For the text-containing cell, return its midpoint in (x, y) coordinate format. 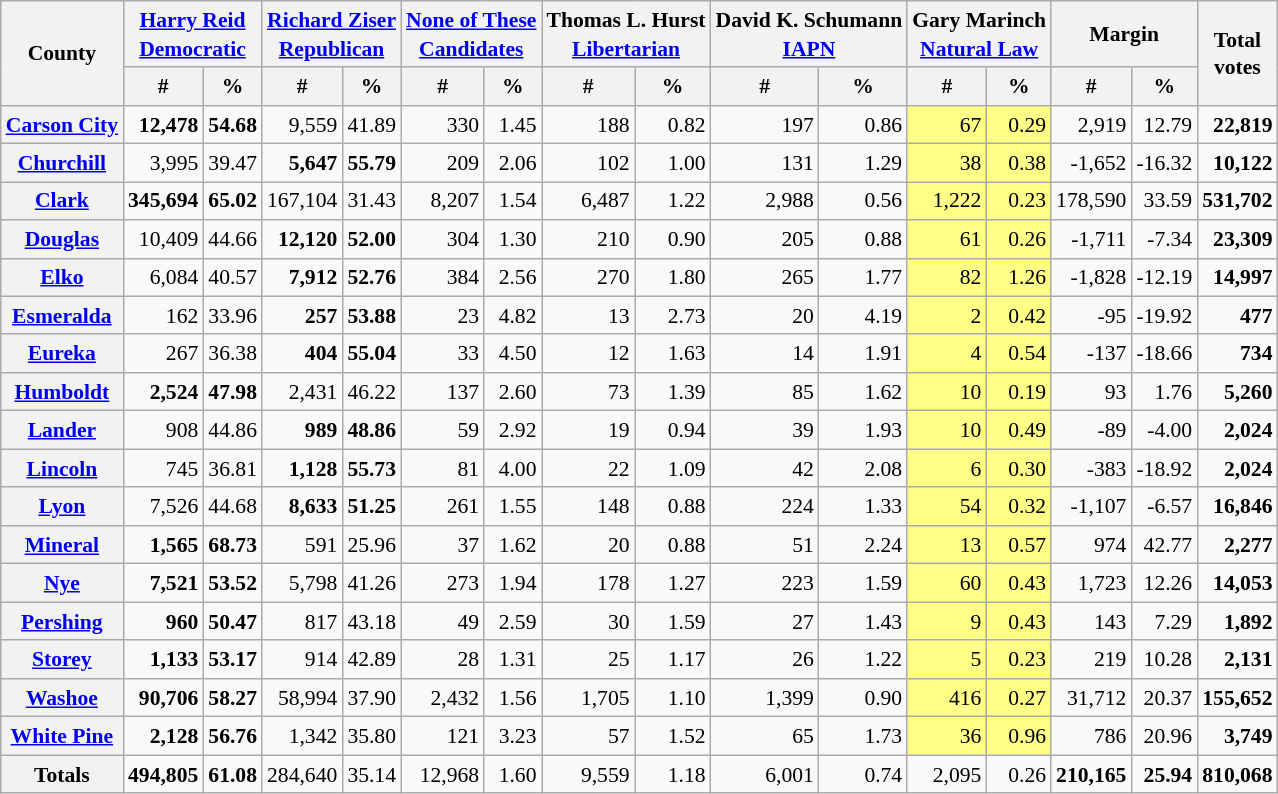
284,640 (302, 774)
12,968 (442, 774)
0.29 (1018, 125)
Carson City (62, 125)
205 (765, 239)
1.39 (673, 392)
-1,828 (1091, 277)
0.32 (1018, 507)
58.27 (232, 698)
Margin (1124, 34)
-16.32 (1164, 163)
267 (163, 354)
167,104 (302, 201)
1.00 (673, 163)
-1,652 (1091, 163)
27 (765, 621)
-1,107 (1091, 507)
35.80 (372, 736)
131 (765, 163)
121 (442, 736)
12,478 (163, 125)
Gary MarinchNatural Law (979, 34)
1,399 (765, 698)
12.26 (1164, 583)
2,524 (163, 392)
31.43 (372, 201)
-7.34 (1164, 239)
1,133 (163, 659)
1.31 (512, 659)
257 (302, 316)
14,997 (1237, 277)
28 (442, 659)
1.55 (512, 507)
2.92 (512, 430)
-383 (1091, 468)
197 (765, 125)
-95 (1091, 316)
6,084 (163, 277)
908 (163, 430)
53.52 (232, 583)
304 (442, 239)
43.18 (372, 621)
68.73 (232, 545)
188 (588, 125)
3,995 (163, 163)
61.08 (232, 774)
0.30 (1018, 468)
57 (588, 736)
49 (442, 621)
55.04 (372, 354)
16,846 (1237, 507)
5,647 (302, 163)
4.19 (863, 316)
55.79 (372, 163)
1.30 (512, 239)
58,994 (302, 698)
60 (946, 583)
39.47 (232, 163)
5,260 (1237, 392)
-1,711 (1091, 239)
David K. SchumannIAPN (810, 34)
52.00 (372, 239)
53.17 (232, 659)
0.27 (1018, 698)
-6.57 (1164, 507)
1.43 (863, 621)
93 (1091, 392)
42.89 (372, 659)
2,128 (163, 736)
20.37 (1164, 698)
31,712 (1091, 698)
Lander (62, 430)
0.82 (673, 125)
Totals (62, 774)
2,431 (302, 392)
Esmeralda (62, 316)
7,912 (302, 277)
48.86 (372, 430)
384 (442, 277)
0.57 (1018, 545)
330 (442, 125)
261 (442, 507)
33 (442, 354)
12,120 (302, 239)
1.33 (863, 507)
1.18 (673, 774)
178,590 (1091, 201)
Nye (62, 583)
25.96 (372, 545)
914 (302, 659)
9 (946, 621)
47.98 (232, 392)
404 (302, 354)
2,277 (1237, 545)
30 (588, 621)
416 (946, 698)
1.17 (673, 659)
61 (946, 239)
1.45 (512, 125)
90,706 (163, 698)
0.19 (1018, 392)
0.38 (1018, 163)
2,919 (1091, 125)
224 (765, 507)
2.59 (512, 621)
102 (588, 163)
960 (163, 621)
1,705 (588, 698)
Storey (62, 659)
12 (588, 354)
82 (946, 277)
25 (588, 659)
1.10 (673, 698)
210,165 (1091, 774)
44.66 (232, 239)
26 (765, 659)
7,521 (163, 583)
8,633 (302, 507)
786 (1091, 736)
37.90 (372, 698)
817 (302, 621)
148 (588, 507)
67 (946, 125)
4.00 (512, 468)
25.94 (1164, 774)
1.91 (863, 354)
0.96 (1018, 736)
2.08 (863, 468)
Washoe (62, 698)
54 (946, 507)
6,001 (765, 774)
65.02 (232, 201)
1.60 (512, 774)
Thomas L. HurstLibertarian (626, 34)
989 (302, 430)
4.82 (512, 316)
3.23 (512, 736)
-18.92 (1164, 468)
51 (765, 545)
1,565 (163, 545)
1.27 (673, 583)
3,749 (1237, 736)
-4.00 (1164, 430)
56.76 (232, 736)
Lincoln (62, 468)
0.74 (863, 774)
Elko (62, 277)
345,694 (163, 201)
2,432 (442, 698)
38 (946, 163)
1.80 (673, 277)
Humboldt (62, 392)
2,131 (1237, 659)
23,309 (1237, 239)
209 (442, 163)
219 (1091, 659)
2.56 (512, 277)
19 (588, 430)
270 (588, 277)
2 (946, 316)
Harry ReidDemocratic (192, 34)
Clark (62, 201)
-137 (1091, 354)
52.76 (372, 277)
5 (946, 659)
53.88 (372, 316)
10.28 (1164, 659)
0.54 (1018, 354)
33.59 (1164, 201)
36.38 (232, 354)
6,487 (588, 201)
974 (1091, 545)
10,122 (1237, 163)
-89 (1091, 430)
51.25 (372, 507)
265 (765, 277)
0.56 (863, 201)
1.54 (512, 201)
37 (442, 545)
1,723 (1091, 583)
36 (946, 736)
810,068 (1237, 774)
Lyon (62, 507)
2.06 (512, 163)
Totalvotes (1237, 53)
20.96 (1164, 736)
33.96 (232, 316)
1.77 (863, 277)
None of TheseCandidates (471, 34)
178 (588, 583)
6 (946, 468)
14,053 (1237, 583)
23 (442, 316)
2.24 (863, 545)
1,342 (302, 736)
41.89 (372, 125)
531,702 (1237, 201)
2.73 (673, 316)
39 (765, 430)
0.94 (673, 430)
40.57 (232, 277)
7,526 (163, 507)
4 (946, 354)
42.77 (1164, 545)
223 (765, 583)
273 (442, 583)
143 (1091, 621)
1.52 (673, 736)
2.60 (512, 392)
2,095 (946, 774)
0.86 (863, 125)
50.47 (232, 621)
85 (765, 392)
1.56 (512, 698)
1.73 (863, 736)
137 (442, 392)
591 (302, 545)
55.73 (372, 468)
36.81 (232, 468)
155,652 (1237, 698)
54.68 (232, 125)
1.29 (863, 163)
1.76 (1164, 392)
162 (163, 316)
59 (442, 430)
44.68 (232, 507)
Richard ZiserRepublican (332, 34)
White Pine (62, 736)
745 (163, 468)
42 (765, 468)
-19.92 (1164, 316)
4.50 (512, 354)
-18.66 (1164, 354)
44.86 (232, 430)
1,222 (946, 201)
7.29 (1164, 621)
1,892 (1237, 621)
81 (442, 468)
Eureka (62, 354)
Douglas (62, 239)
46.22 (372, 392)
65 (765, 736)
22,819 (1237, 125)
35.14 (372, 774)
1.63 (673, 354)
1.93 (863, 430)
-12.19 (1164, 277)
1.26 (1018, 277)
210 (588, 239)
1,128 (302, 468)
County (62, 53)
Churchill (62, 163)
10,409 (163, 239)
14 (765, 354)
2,988 (765, 201)
Pershing (62, 621)
0.49 (1018, 430)
Mineral (62, 545)
0.42 (1018, 316)
41.26 (372, 583)
73 (588, 392)
734 (1237, 354)
22 (588, 468)
477 (1237, 316)
12.79 (1164, 125)
5,798 (302, 583)
8,207 (442, 201)
494,805 (163, 774)
1.09 (673, 468)
1.94 (512, 583)
